Identify which cell holds the provided text, then report its (X, Y) central coordinate. 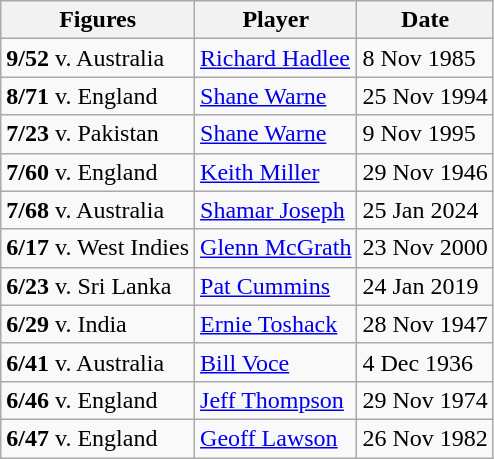
7/23 v. Pakistan (98, 134)
4 Dec 1936 (425, 362)
25 Nov 1994 (425, 96)
Bill Voce (276, 362)
6/41 v. Australia (98, 362)
6/29 v. India (98, 324)
Figures (98, 20)
8/71 v. England (98, 96)
26 Nov 1982 (425, 438)
Date (425, 20)
7/60 v. England (98, 172)
25 Jan 2024 (425, 210)
6/47 v. England (98, 438)
24 Jan 2019 (425, 286)
9 Nov 1995 (425, 134)
Player (276, 20)
6/17 v. West Indies (98, 248)
28 Nov 1947 (425, 324)
Jeff Thompson (276, 400)
Glenn McGrath (276, 248)
Keith Miller (276, 172)
23 Nov 2000 (425, 248)
8 Nov 1985 (425, 58)
Geoff Lawson (276, 438)
Shamar Joseph (276, 210)
29 Nov 1974 (425, 400)
Pat Cummins (276, 286)
29 Nov 1946 (425, 172)
6/46 v. England (98, 400)
Ernie Toshack (276, 324)
6/23 v. Sri Lanka (98, 286)
9/52 v. Australia (98, 58)
Richard Hadlee (276, 58)
7/68 v. Australia (98, 210)
